Detect which cell encompasses the target text, then output its [x, y] center coordinate. 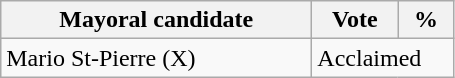
Mayoral candidate [156, 20]
% [426, 20]
Mario St-Pierre (X) [156, 58]
Acclaimed [383, 58]
Vote [355, 20]
